From the cell containing the given text, extract its center point as (X, Y) coordinate. 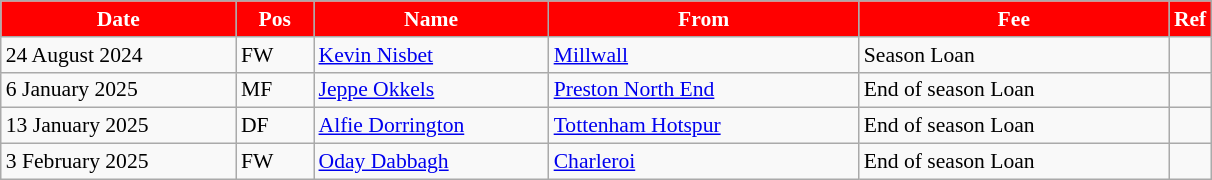
From (704, 19)
Preston North End (704, 90)
Jeppe Okkels (432, 90)
DF (275, 126)
Date (118, 19)
Pos (275, 19)
Oday Dabbagh (432, 162)
Fee (1014, 19)
Name (432, 19)
Kevin Nisbet (432, 55)
6 January 2025 (118, 90)
Charleroi (704, 162)
Millwall (704, 55)
Alfie Dorrington (432, 126)
24 August 2024 (118, 55)
Ref (1190, 19)
MF (275, 90)
3 February 2025 (118, 162)
Tottenham Hotspur (704, 126)
13 January 2025 (118, 126)
Season Loan (1014, 55)
